Pinpoint the cell where the given text exists, returning its [X, Y] midpoint coordinate. 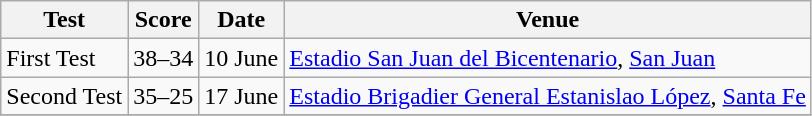
Second Test [64, 96]
Score [164, 20]
Estadio Brigadier General Estanislao López, Santa Fe [548, 96]
Estadio San Juan del Bicentenario, San Juan [548, 58]
17 June [242, 96]
First Test [64, 58]
35–25 [164, 96]
10 June [242, 58]
Test [64, 20]
38–34 [164, 58]
Date [242, 20]
Venue [548, 20]
